Capture the cell that displays the provided text and extract its (x, y) central coordinate. 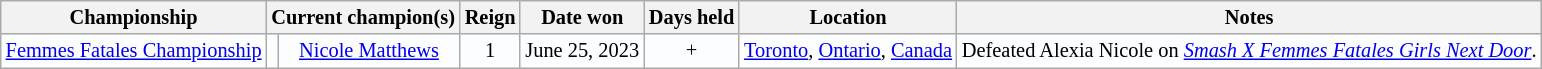
Reign (490, 17)
Defeated Alexia Nicole on Smash X Femmes Fatales Girls Next Door. (1249, 51)
Nicole Matthews (369, 51)
June 25, 2023 (582, 51)
Days held (692, 17)
Location (848, 17)
Femmes Fatales Championship (134, 51)
Notes (1249, 17)
Current champion(s) (362, 17)
1 (490, 51)
Date won (582, 17)
Toronto, Ontario, Canada (848, 51)
Championship (134, 17)
+ (692, 51)
